Return the [x, y] coordinate for the center point of the cell that contains the specified text.  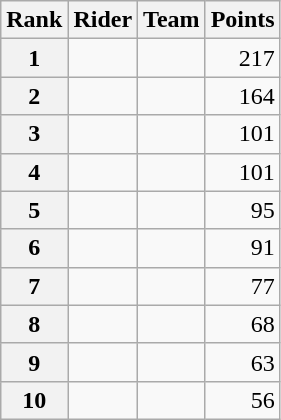
91 [242, 248]
7 [34, 286]
2 [34, 96]
Points [242, 20]
Rank [34, 20]
68 [242, 324]
8 [34, 324]
10 [34, 400]
217 [242, 58]
Team [172, 20]
5 [34, 210]
63 [242, 362]
164 [242, 96]
3 [34, 134]
4 [34, 172]
77 [242, 286]
6 [34, 248]
Rider [103, 20]
1 [34, 58]
9 [34, 362]
56 [242, 400]
95 [242, 210]
